Locate the cell with the specified text and output its [x, y] center coordinate. 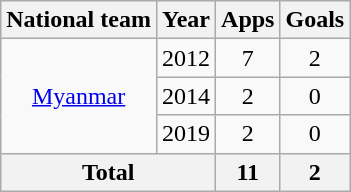
7 [248, 58]
2012 [186, 58]
Total [108, 172]
Myanmar [79, 96]
National team [79, 20]
11 [248, 172]
2019 [186, 134]
2014 [186, 96]
Year [186, 20]
Apps [248, 20]
Goals [315, 20]
